Scan for the cell matching the given text and deliver its [x, y] coordinate at center. 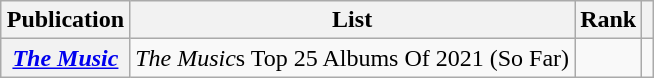
The Musics Top 25 Albums Of 2021 (So Far) [352, 58]
The Music [65, 58]
List [352, 20]
Publication [65, 20]
Rank [608, 20]
